Pinpoint the cell where the given text exists, returning its [X, Y] midpoint coordinate. 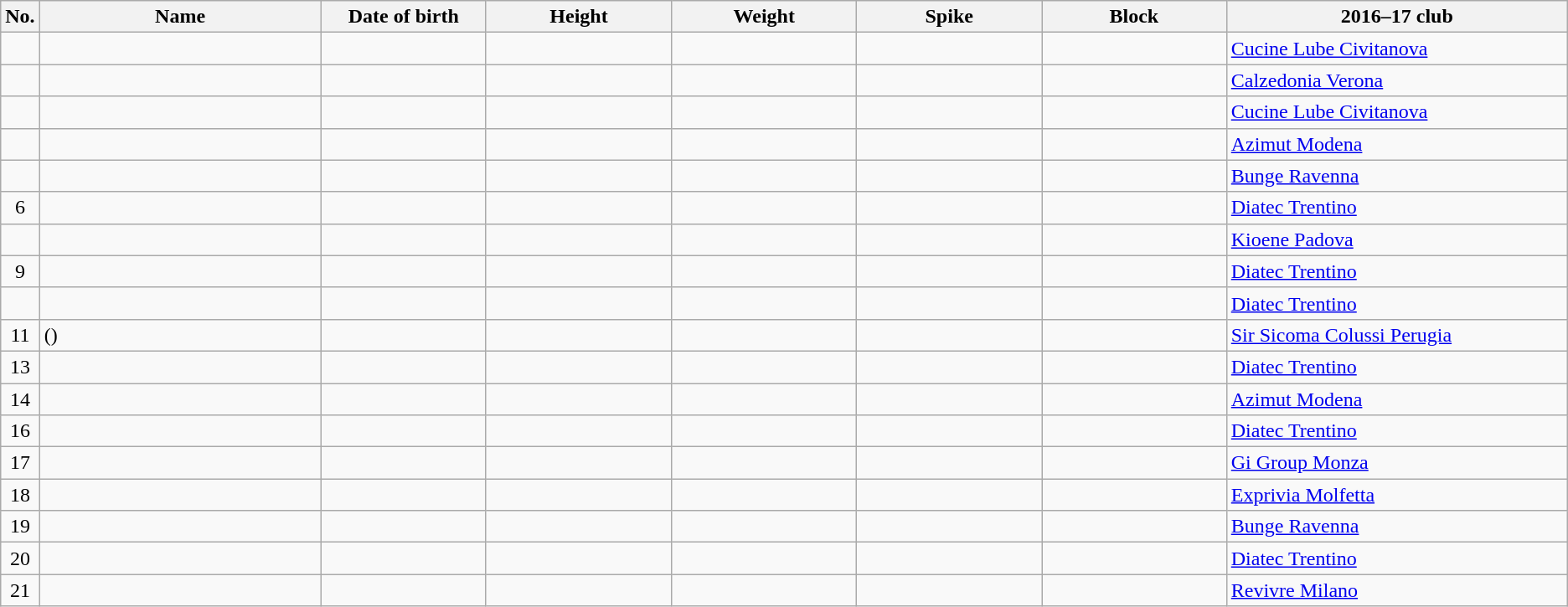
Exprivia Molfetta [1397, 495]
() [180, 335]
No. [20, 17]
17 [20, 463]
Height [578, 17]
Calzedonia Verona [1397, 80]
13 [20, 367]
Date of birth [404, 17]
19 [20, 527]
18 [20, 495]
Revivre Milano [1397, 590]
Weight [764, 17]
14 [20, 399]
21 [20, 590]
9 [20, 271]
20 [20, 558]
Sir Sicoma Colussi Perugia [1397, 335]
Kioene Padova [1397, 239]
11 [20, 335]
2016–17 club [1397, 17]
16 [20, 431]
Spike [950, 17]
Gi Group Monza [1397, 463]
6 [20, 208]
Name [180, 17]
Block [1134, 17]
